Scan for the cell matching the given text and deliver its [x, y] coordinate at center. 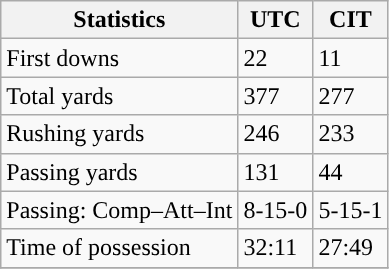
246 [276, 134]
5-15-1 [350, 210]
First downs [120, 58]
Rushing yards [120, 134]
377 [276, 96]
277 [350, 96]
233 [350, 134]
32:11 [276, 248]
CIT [350, 20]
UTC [276, 20]
44 [350, 172]
Passing yards [120, 172]
Total yards [120, 96]
131 [276, 172]
22 [276, 58]
Statistics [120, 20]
8-15-0 [276, 210]
11 [350, 58]
Passing: Comp–Att–Int [120, 210]
Time of possession [120, 248]
27:49 [350, 248]
